Search for the cell housing the specified text and yield its [X, Y] center coordinate. 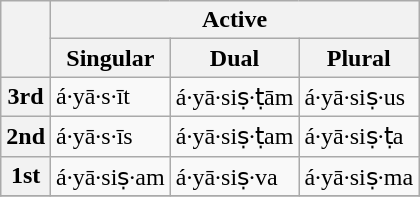
Plural [359, 58]
á·yā·siṣ·us [359, 97]
á·yā·siṣ·ṭa [359, 136]
Active [235, 20]
á·yā·siṣ·ṭam [234, 136]
2nd [26, 136]
Singular [111, 58]
á·yā·siṣ·ṭām [234, 97]
á·yā·s·īt [111, 97]
á·yā·siṣ·ma [359, 176]
1st [26, 176]
Dual [234, 58]
á·yā·s·īs [111, 136]
á·yā·siṣ·am [111, 176]
3rd [26, 97]
á·yā·siṣ·va [234, 176]
